Locate the cell with the specified text and output its [x, y] center coordinate. 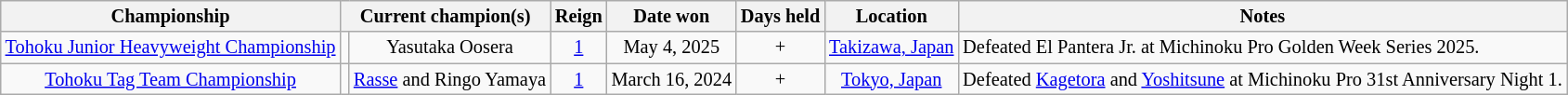
May 4, 2025 [672, 47]
Defeated El Pantera Jr. at Michinoku Pro Golden Week Series 2025. [1263, 47]
Takizawa, Japan [891, 47]
Notes [1263, 16]
Tohoku Junior Heavyweight Championship [171, 47]
Days held [780, 16]
Date won [672, 16]
Tokyo, Japan [891, 79]
Yasutaka Oosera [449, 47]
Current champion(s) [446, 16]
Location [891, 16]
Tohoku Tag Team Championship [171, 79]
Rasse and Ringo Yamaya [449, 79]
Defeated Kagetora and Yoshitsune at Michinoku Pro 31st Anniversary Night 1. [1263, 79]
Championship [171, 16]
Reign [579, 16]
March 16, 2024 [672, 79]
